Detect which cell encompasses the target text, then output its (X, Y) center coordinate. 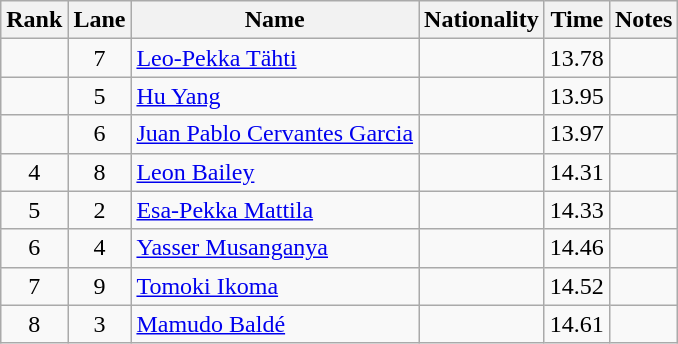
Mamudo Baldé (275, 324)
Esa-Pekka Mattila (275, 210)
14.52 (576, 286)
3 (100, 324)
13.78 (576, 58)
Nationality (482, 20)
14.31 (576, 172)
Name (275, 20)
2 (100, 210)
Time (576, 20)
13.97 (576, 134)
Tomoki Ikoma (275, 286)
Juan Pablo Cervantes Garcia (275, 134)
13.95 (576, 96)
14.46 (576, 248)
Notes (643, 20)
Rank (34, 20)
Hu Yang (275, 96)
14.33 (576, 210)
Yasser Musanganya (275, 248)
9 (100, 286)
Leo-Pekka Tähti (275, 58)
14.61 (576, 324)
Leon Bailey (275, 172)
Lane (100, 20)
